Return the (x, y) coordinate for the center point of the cell that contains the specified text.  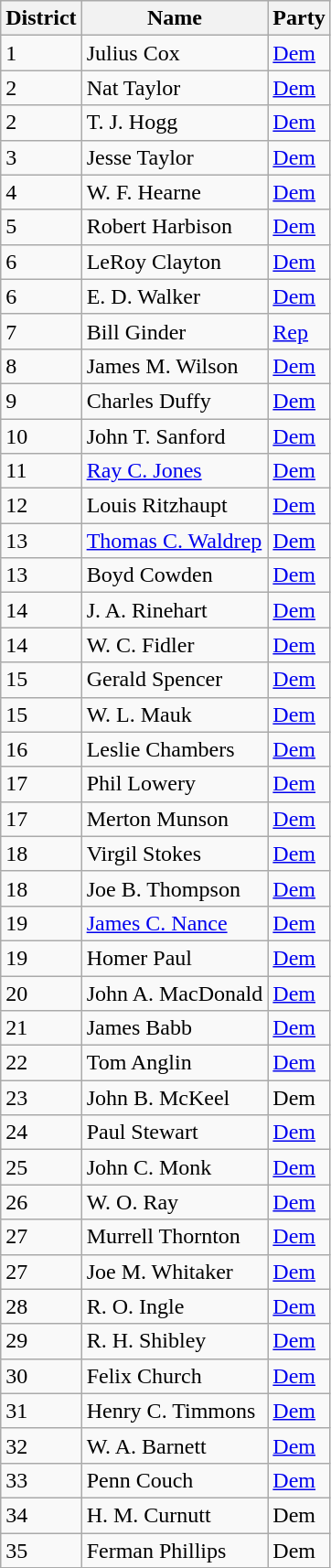
Ferman Phillips (175, 1551)
33 (41, 1480)
Ray C. Jones (175, 471)
Name (175, 18)
30 (41, 1376)
8 (41, 366)
R. O. Ingle (175, 1306)
Homer Paul (175, 958)
Henry C. Timmons (175, 1411)
10 (41, 436)
26 (41, 1202)
34 (41, 1515)
3 (41, 157)
R. H. Shibley (175, 1341)
Paul Stewart (175, 1133)
24 (41, 1133)
Gerald Spencer (175, 680)
12 (41, 506)
T. J. Hogg (175, 123)
32 (41, 1445)
31 (41, 1411)
Phil Lowery (175, 784)
Penn Couch (175, 1480)
5 (41, 227)
Thomas C. Waldrep (175, 541)
21 (41, 1028)
John B. McKeel (175, 1098)
22 (41, 1063)
James C. Nance (175, 923)
Tom Anglin (175, 1063)
Boyd Cowden (175, 575)
Joe M. Whitaker (175, 1272)
John C. Monk (175, 1167)
20 (41, 993)
16 (41, 749)
Nat Taylor (175, 88)
Party (299, 18)
John T. Sanford (175, 436)
District (41, 18)
35 (41, 1551)
4 (41, 192)
W. O. Ray (175, 1202)
Julius Cox (175, 53)
29 (41, 1341)
Virgil Stokes (175, 854)
Felix Church (175, 1376)
Merton Munson (175, 819)
John A. MacDonald (175, 993)
25 (41, 1167)
11 (41, 471)
W. L. Mauk (175, 714)
H. M. Curnutt (175, 1515)
Leslie Chambers (175, 749)
Jesse Taylor (175, 157)
Charles Duffy (175, 401)
Robert Harbison (175, 227)
7 (41, 331)
Louis Ritzhaupt (175, 506)
Rep (299, 331)
Murrell Thornton (175, 1237)
E. D. Walker (175, 296)
28 (41, 1306)
W. F. Hearne (175, 192)
James Babb (175, 1028)
J. A. Rinehart (175, 610)
1 (41, 53)
W. C. Fidler (175, 645)
Bill Ginder (175, 331)
Joe B. Thompson (175, 888)
W. A. Barnett (175, 1445)
23 (41, 1098)
James M. Wilson (175, 366)
LeRoy Clayton (175, 262)
9 (41, 401)
